Scan for the cell matching the given text and deliver its [X, Y] coordinate at center. 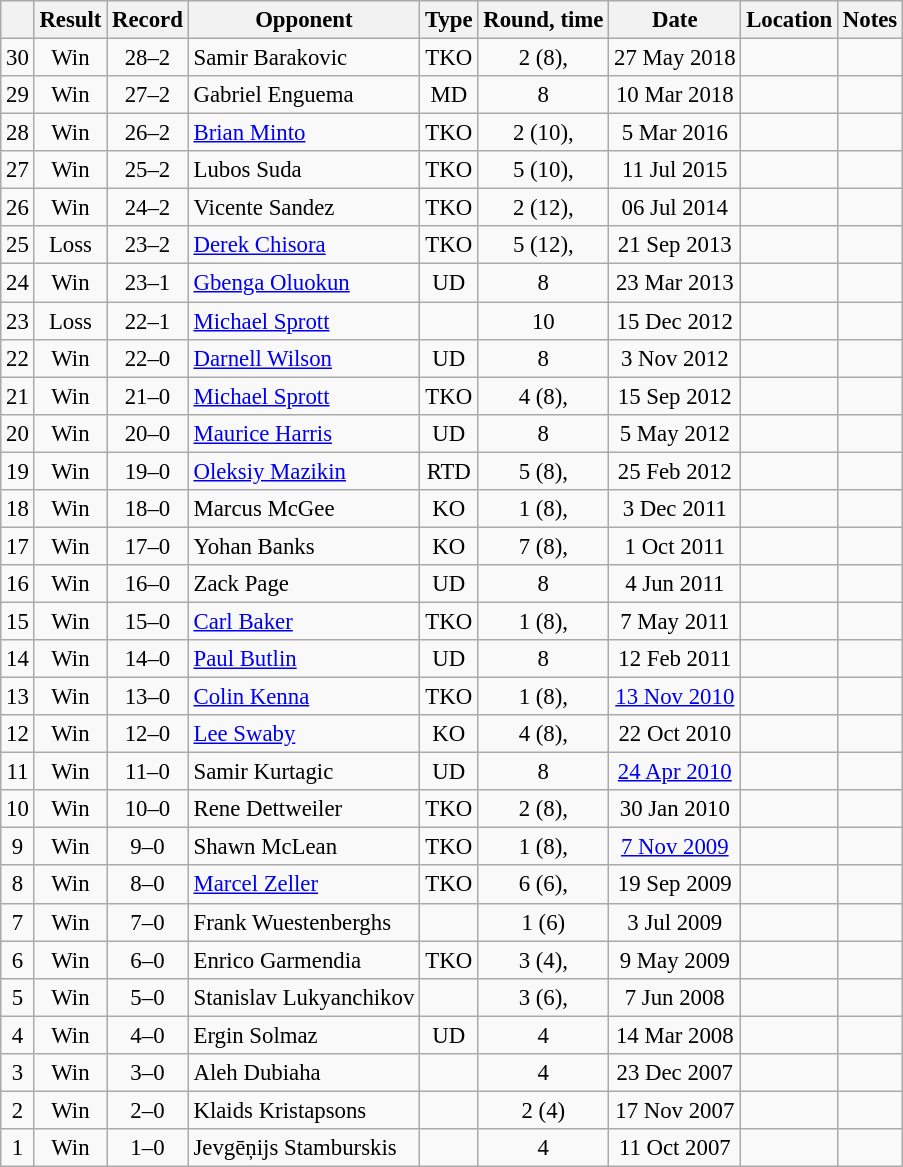
11 Jul 2015 [675, 170]
22 [18, 358]
3 [18, 1073]
Zack Page [304, 584]
5 Mar 2016 [675, 133]
28 [18, 133]
15 Dec 2012 [675, 321]
7 [18, 922]
13 [18, 697]
9 May 2009 [675, 960]
3 (4), [544, 960]
Enrico Garmendia [304, 960]
15–0 [148, 621]
Stanislav Lukyanchikov [304, 997]
22–1 [148, 321]
3 Dec 2011 [675, 509]
22–0 [148, 358]
2 (4) [544, 1110]
Jevgēņijs Stamburskis [304, 1148]
Samir Barakovic [304, 58]
11 [18, 772]
Samir Kurtagic [304, 772]
25 [18, 245]
25–2 [148, 170]
Brian Minto [304, 133]
25 Feb 2012 [675, 471]
Carl Baker [304, 621]
14–0 [148, 659]
13–0 [148, 697]
Opponent [304, 20]
20–0 [148, 433]
Location [790, 20]
Notes [870, 20]
9 [18, 847]
2–0 [148, 1110]
26 [18, 208]
27 [18, 170]
3 (6), [544, 997]
1 [18, 1148]
7 May 2011 [675, 621]
4 Jun 2011 [675, 584]
15 Sep 2012 [675, 396]
3 Nov 2012 [675, 358]
1–0 [148, 1148]
19 [18, 471]
9–0 [148, 847]
3 Jul 2009 [675, 922]
Vicente Sandez [304, 208]
11 Oct 2007 [675, 1148]
27–2 [148, 95]
8–0 [148, 885]
4–0 [148, 1035]
Gbenga Oluokun [304, 283]
1 Oct 2011 [675, 546]
Aleh Dubiaha [304, 1073]
6 [18, 960]
29 [18, 95]
11–0 [148, 772]
15 [18, 621]
2 (10), [544, 133]
7 Jun 2008 [675, 997]
Marcel Zeller [304, 885]
5 (12), [544, 245]
18 [18, 509]
2 (12), [544, 208]
16–0 [148, 584]
6 (6), [544, 885]
2 [18, 1110]
21–0 [148, 396]
Gabriel Enguema [304, 95]
Derek Chisora [304, 245]
23 Dec 2007 [675, 1073]
21 [18, 396]
Marcus McGee [304, 509]
19–0 [148, 471]
14 Mar 2008 [675, 1035]
Rene Dettweiler [304, 809]
26–2 [148, 133]
Yohan Banks [304, 546]
Klaids Kristapsons [304, 1110]
27 May 2018 [675, 58]
10–0 [148, 809]
23 Mar 2013 [675, 283]
1 (6) [544, 922]
3–0 [148, 1073]
23–1 [148, 283]
Oleksiy Mazikin [304, 471]
Round, time [544, 20]
Lubos Suda [304, 170]
12 Feb 2011 [675, 659]
17 Nov 2007 [675, 1110]
Colin Kenna [304, 697]
7–0 [148, 922]
Maurice Harris [304, 433]
MD [449, 95]
24 Apr 2010 [675, 772]
14 [18, 659]
23 [18, 321]
Ergin Solmaz [304, 1035]
Date [675, 20]
17–0 [148, 546]
5 [18, 997]
24–2 [148, 208]
5 May 2012 [675, 433]
12 [18, 734]
Record [148, 20]
06 Jul 2014 [675, 208]
17 [18, 546]
Shawn McLean [304, 847]
5 (8), [544, 471]
7 (8), [544, 546]
24 [18, 283]
10 Mar 2018 [675, 95]
Type [449, 20]
Darnell Wilson [304, 358]
7 Nov 2009 [675, 847]
16 [18, 584]
13 Nov 2010 [675, 697]
Frank Wuestenberghs [304, 922]
5 (10), [544, 170]
19 Sep 2009 [675, 885]
Lee Swaby [304, 734]
30 [18, 58]
30 Jan 2010 [675, 809]
23–2 [148, 245]
5–0 [148, 997]
RTD [449, 471]
12–0 [148, 734]
20 [18, 433]
Result [70, 20]
22 Oct 2010 [675, 734]
18–0 [148, 509]
28–2 [148, 58]
6–0 [148, 960]
21 Sep 2013 [675, 245]
Paul Butlin [304, 659]
